Capture the cell that displays the provided text and extract its [x, y] central coordinate. 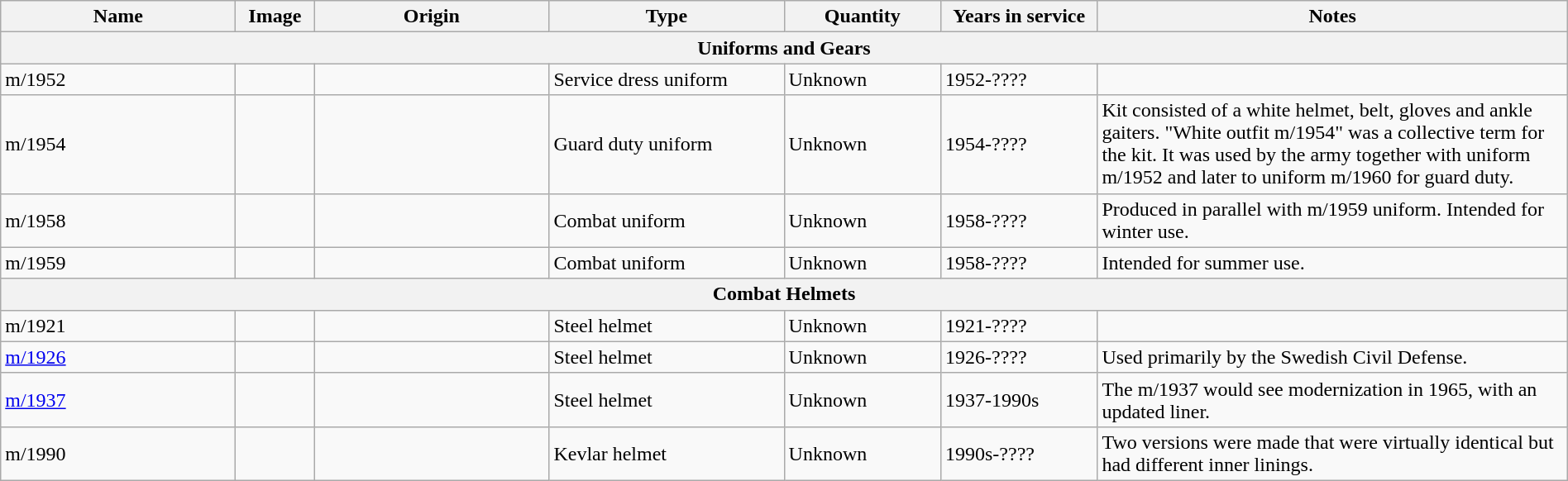
Image [275, 17]
Guard duty uniform [667, 144]
Used primarily by the Swedish Civil Defense. [1332, 357]
1990s-???? [1019, 453]
Produced in parallel with m/1959 uniform. Intended for winter use. [1332, 220]
m/1959 [118, 263]
m/1990 [118, 453]
1952-???? [1019, 79]
m/1926 [118, 357]
Service dress uniform [667, 79]
m/1958 [118, 220]
1926-???? [1019, 357]
m/1937 [118, 400]
1921-???? [1019, 326]
Combat Helmets [784, 294]
1937-1990s [1019, 400]
Two versions were made that were virtually identical but had different inner linings. [1332, 453]
Name [118, 17]
Intended for summer use. [1332, 263]
m/1952 [118, 79]
Years in service [1019, 17]
Quantity [862, 17]
m/1921 [118, 326]
Uniforms and Gears [784, 48]
1954-???? [1019, 144]
m/1954 [118, 144]
Notes [1332, 17]
The m/1937 would see modernization in 1965, with an updated liner. [1332, 400]
Type [667, 17]
Kevlar helmet [667, 453]
Origin [432, 17]
